Output the [X, Y] coordinate of the center of the cell containing the given text.  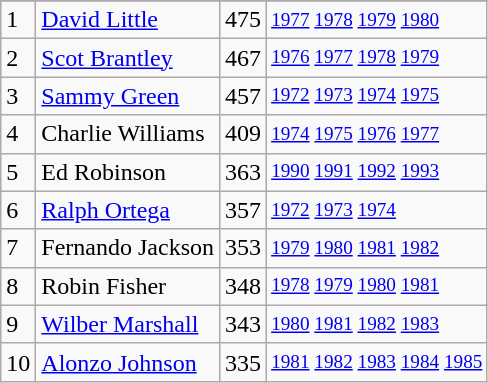
1974 1975 1976 1977 [377, 134]
363 [244, 172]
353 [244, 248]
Sammy Green [128, 96]
1977 1978 1979 1980 [377, 20]
348 [244, 286]
409 [244, 134]
9 [18, 324]
457 [244, 96]
1990 1991 1992 1993 [377, 172]
1976 1977 1978 1979 [377, 58]
Ed Robinson [128, 172]
Wilber Marshall [128, 324]
Alonzo Johnson [128, 362]
1 [18, 20]
3 [18, 96]
Ralph Ortega [128, 210]
David Little [128, 20]
Fernando Jackson [128, 248]
6 [18, 210]
Scot Brantley [128, 58]
1972 1973 1974 [377, 210]
1980 1981 1982 1983 [377, 324]
467 [244, 58]
2 [18, 58]
335 [244, 362]
475 [244, 20]
357 [244, 210]
1978 1979 1980 1981 [377, 286]
1981 1982 1983 1984 1985 [377, 362]
4 [18, 134]
1979 1980 1981 1982 [377, 248]
10 [18, 362]
343 [244, 324]
7 [18, 248]
8 [18, 286]
5 [18, 172]
1972 1973 1974 1975 [377, 96]
Charlie Williams [128, 134]
Robin Fisher [128, 286]
